Find where the given text appears and provide that cell's center as [x, y] coordinate. 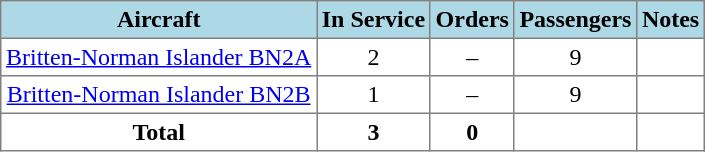
Passengers [575, 20]
2 [374, 57]
Total [159, 132]
0 [472, 132]
In Service [374, 20]
Britten-Norman Islander BN2B [159, 95]
Orders [472, 20]
Britten-Norman Islander BN2A [159, 57]
1 [374, 95]
Aircraft [159, 20]
3 [374, 132]
Notes [671, 20]
